Locate the cell with the specified text and output its [x, y] center coordinate. 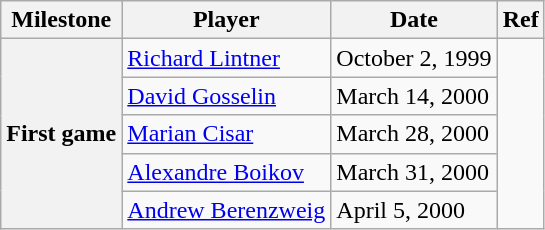
Alexandre Boikov [226, 172]
Date [414, 20]
March 28, 2000 [414, 134]
First game [62, 134]
March 31, 2000 [414, 172]
October 2, 1999 [414, 58]
Marian Cisar [226, 134]
March 14, 2000 [414, 96]
Richard Lintner [226, 58]
Ref [520, 20]
Player [226, 20]
April 5, 2000 [414, 210]
David Gosselin [226, 96]
Milestone [62, 20]
Andrew Berenzweig [226, 210]
